Detect which cell encompasses the target text, then output its (x, y) center coordinate. 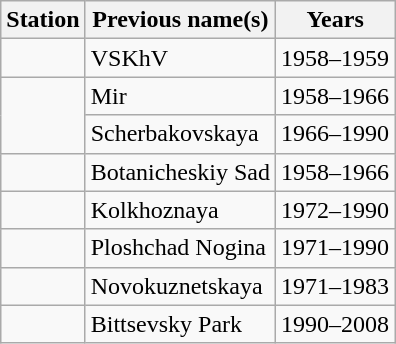
Novokuznetskaya (180, 286)
Kolkhoznaya (180, 210)
Scherbakovskaya (180, 134)
1972–1990 (336, 210)
1958–1959 (336, 58)
1971–1983 (336, 286)
1966–1990 (336, 134)
Ploshchad Nogina (180, 248)
1971–1990 (336, 248)
Botanicheskiy Sad (180, 172)
Years (336, 20)
Mir (180, 96)
VSKhV (180, 58)
Bittsevsky Park (180, 324)
Previous name(s) (180, 20)
Station (43, 20)
1990–2008 (336, 324)
